Pinpoint the cell where the given text exists, returning its (X, Y) midpoint coordinate. 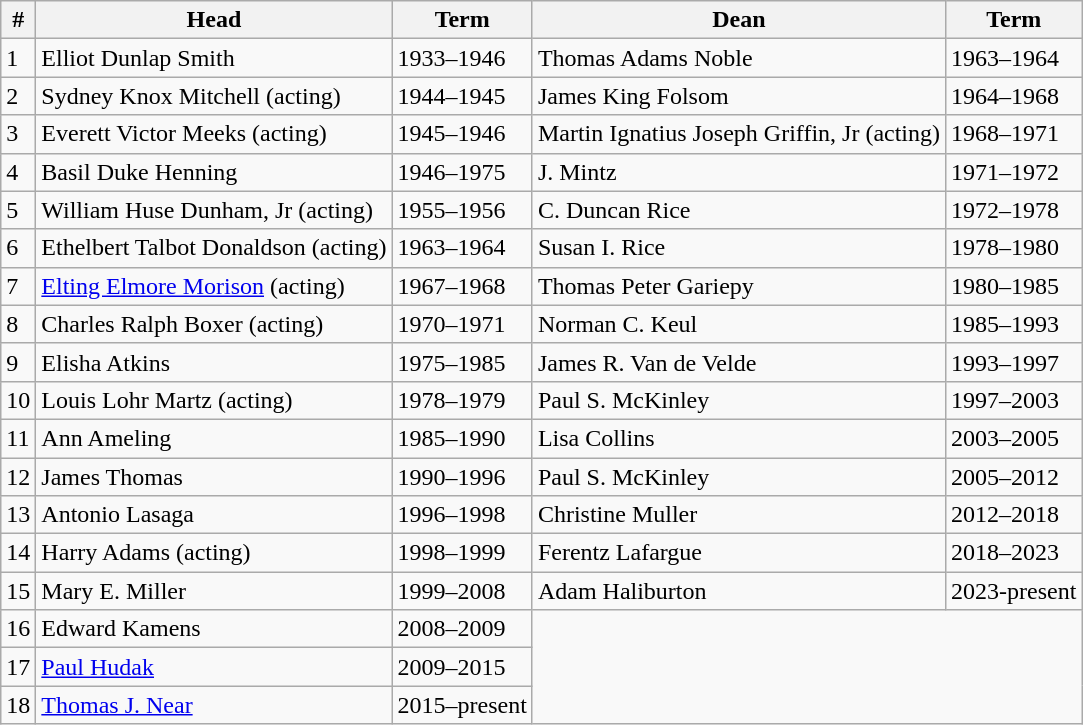
# (18, 20)
1985–1993 (1014, 324)
1946–1975 (462, 172)
2015–present (462, 705)
1996–1998 (462, 515)
C. Duncan Rice (738, 210)
Basil Duke Henning (214, 172)
13 (18, 515)
Antonio Lasaga (214, 515)
Elting Elmore Morison (acting) (214, 286)
1999–2008 (462, 591)
1945–1946 (462, 134)
1980–1985 (1014, 286)
Thomas J. Near (214, 705)
1998–1999 (462, 553)
Ethelbert Talbot Donaldson (acting) (214, 248)
1978–1979 (462, 400)
James Thomas (214, 477)
Elliot Dunlap Smith (214, 58)
2003–2005 (1014, 438)
11 (18, 438)
Elisha Atkins (214, 362)
18 (18, 705)
5 (18, 210)
William Huse Dunham, Jr (acting) (214, 210)
Adam Haliburton (738, 591)
1971–1972 (1014, 172)
4 (18, 172)
2009–2015 (462, 667)
2023-present (1014, 591)
J. Mintz (738, 172)
Thomas Adams Noble (738, 58)
16 (18, 629)
1972–1978 (1014, 210)
1955–1956 (462, 210)
1933–1946 (462, 58)
1978–1980 (1014, 248)
1944–1945 (462, 96)
Paul Hudak (214, 667)
2 (18, 96)
James R. Van de Velde (738, 362)
Everett Victor Meeks (acting) (214, 134)
2012–2018 (1014, 515)
8 (18, 324)
2018–2023 (1014, 553)
Thomas Peter Gariepy (738, 286)
1985–1990 (462, 438)
Ferentz Lafargue (738, 553)
Martin Ignatius Joseph Griffin, Jr (acting) (738, 134)
Charles Ralph Boxer (acting) (214, 324)
9 (18, 362)
1997–2003 (1014, 400)
Mary E. Miller (214, 591)
Edward Kamens (214, 629)
2005–2012 (1014, 477)
Louis Lohr Martz (acting) (214, 400)
1970–1971 (462, 324)
Harry Adams (acting) (214, 553)
1993–1997 (1014, 362)
2008–2009 (462, 629)
Ann Ameling (214, 438)
Dean (738, 20)
17 (18, 667)
Susan I. Rice (738, 248)
James King Folsom (738, 96)
1 (18, 58)
Norman C. Keul (738, 324)
1990–1996 (462, 477)
12 (18, 477)
1968–1971 (1014, 134)
1975–1985 (462, 362)
Christine Muller (738, 515)
10 (18, 400)
1967–1968 (462, 286)
6 (18, 248)
Sydney Knox Mitchell (acting) (214, 96)
15 (18, 591)
3 (18, 134)
7 (18, 286)
Head (214, 20)
1964–1968 (1014, 96)
14 (18, 553)
Lisa Collins (738, 438)
